Output the [X, Y] coordinate of the center of the cell containing the given text.  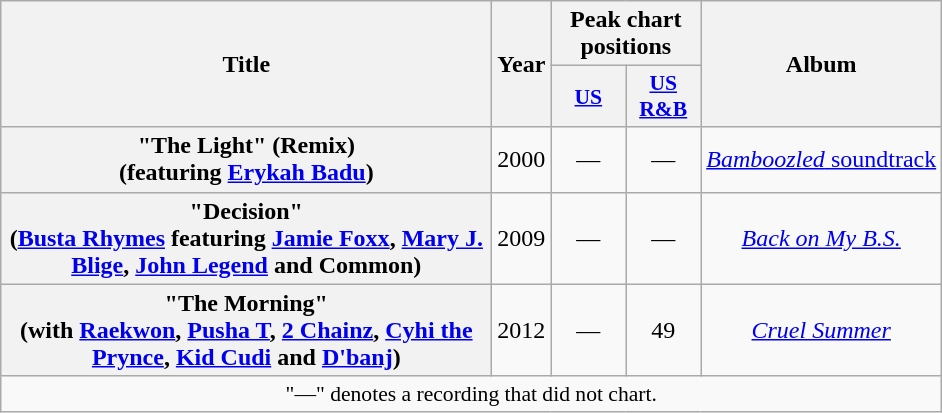
US [588, 96]
2009 [522, 238]
"Decision"(Busta Rhymes featuring Jamie Foxx, Mary J. Blige, John Legend and Common) [246, 238]
Title [246, 64]
"The Light" (Remix)(featuring Erykah Badu) [246, 160]
Bamboozled soundtrack [822, 160]
Peak chart positions [626, 34]
Album [822, 64]
USR&B [664, 96]
"The Morning"(with Raekwon, Pusha T, 2 Chainz, Cyhi the Prynce, Kid Cudi and D'banj) [246, 330]
2000 [522, 160]
49 [664, 330]
Back on My B.S. [822, 238]
Year [522, 64]
"—" denotes a recording that did not chart. [472, 394]
2012 [522, 330]
Cruel Summer [822, 330]
